Return (x, y) of the center of cell containing provided text 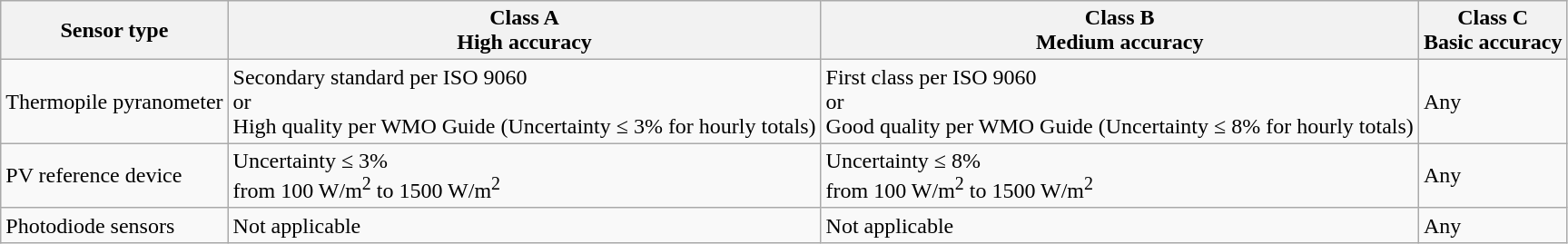
Class CBasic accuracy (1493, 31)
Uncertainty ≤ 3%from 100 W/m2 to 1500 W/m2 (525, 176)
Uncertainty ≤ 8%from 100 W/m2 to 1500 W/m2 (1119, 176)
Sensor type (114, 31)
Thermopile pyranometer (114, 102)
Class BMedium accuracy (1119, 31)
Photodiode sensors (114, 225)
First class per ISO 9060orGood quality per WMO Guide (Uncertainty ≤ 8% for hourly totals) (1119, 102)
PV reference device (114, 176)
Secondary standard per ISO 9060orHigh quality per WMO Guide (Uncertainty ≤ 3% for hourly totals) (525, 102)
Class AHigh accuracy (525, 31)
